Capture the cell that displays the provided text and extract its (x, y) central coordinate. 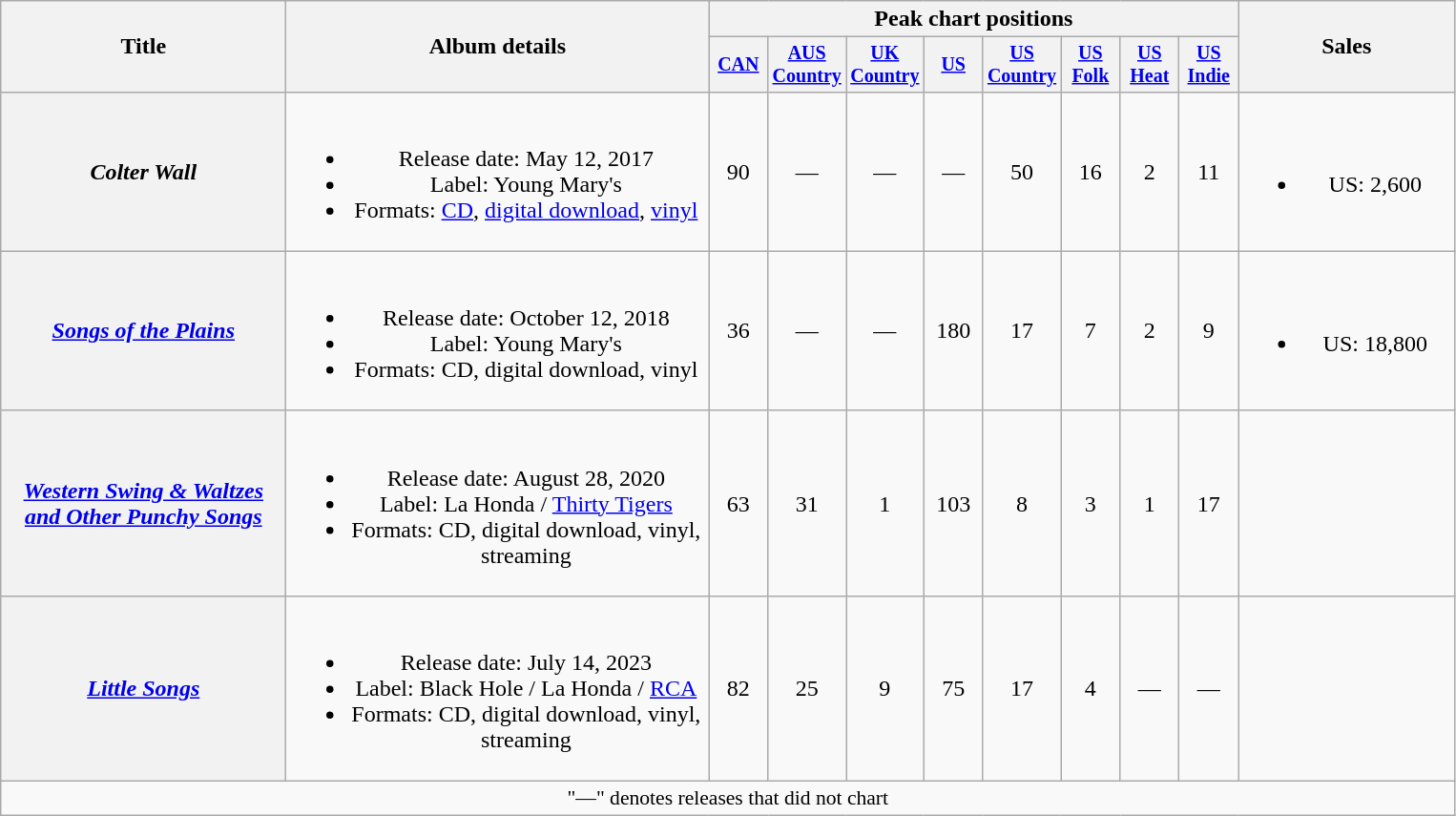
180 (953, 330)
36 (738, 330)
US: 18,800 (1347, 330)
82 (738, 688)
103 (953, 503)
Peak chart positions (973, 19)
US Country (1022, 65)
Release date: July 14, 2023Label: Black Hole / La Honda / RCAFormats: CD, digital download, vinyl, streaming (498, 688)
Western Swing & Waltzes and Other Punchy Songs (143, 503)
Colter Wall (143, 172)
4 (1091, 688)
Release date: August 28, 2020Label: La Honda / Thirty TigersFormats: CD, digital download, vinyl, streaming (498, 503)
7 (1091, 330)
63 (738, 503)
US Indie (1209, 65)
CAN (738, 65)
UKCountry (885, 65)
Little Songs (143, 688)
US (953, 65)
Album details (498, 47)
US: 2,600 (1347, 172)
16 (1091, 172)
US Folk (1091, 65)
11 (1209, 172)
Sales (1347, 47)
90 (738, 172)
50 (1022, 172)
3 (1091, 503)
75 (953, 688)
Release date: October 12, 2018Label: Young Mary'sFormats: CD, digital download, vinyl (498, 330)
25 (807, 688)
Songs of the Plains (143, 330)
8 (1022, 503)
Release date: May 12, 2017Label: Young Mary'sFormats: CD, digital download, vinyl (498, 172)
AUSCountry (807, 65)
USHeat (1150, 65)
"—" denotes releases that did not chart (728, 799)
Title (143, 47)
31 (807, 503)
